Detect which cell encompasses the target text, then output its [x, y] center coordinate. 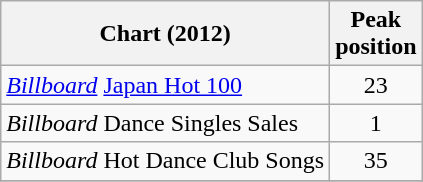
Billboard Dance Singles Sales [166, 123]
Chart (2012) [166, 34]
Peakposition [376, 34]
Billboard Hot Dance Club Songs [166, 161]
35 [376, 161]
1 [376, 123]
23 [376, 85]
Billboard Japan Hot 100 [166, 85]
